Find where the given text appears and provide that cell's center as [x, y] coordinate. 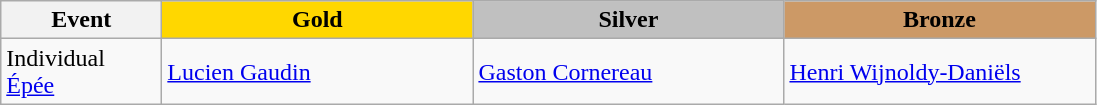
Silver [628, 20]
Individual Épée [82, 72]
Bronze [940, 20]
Henri Wijnoldy-Daniëls [940, 72]
Gold [318, 20]
Lucien Gaudin [318, 72]
Event [82, 20]
Gaston Cornereau [628, 72]
